Capture the cell that displays the provided text and extract its [X, Y] central coordinate. 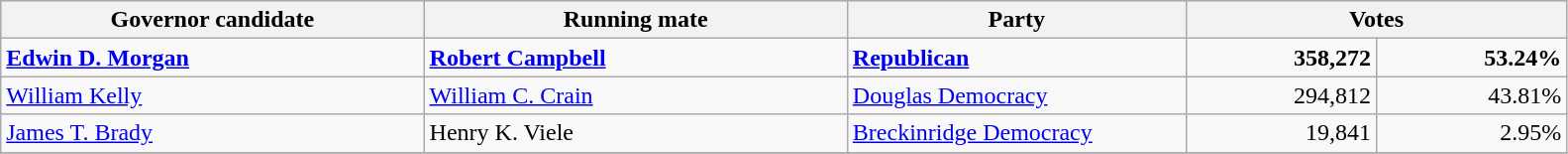
2.95% [1471, 133]
Edwin D. Morgan [212, 58]
Douglas Democracy [1016, 95]
43.81% [1471, 95]
William Kelly [212, 95]
Henry K. Viele [636, 133]
Breckinridge Democracy [1016, 133]
Robert Campbell [636, 58]
James T. Brady [212, 133]
19,841 [1281, 133]
358,272 [1281, 58]
Votes [1377, 20]
53.24% [1471, 58]
Republican [1016, 58]
Party [1016, 20]
294,812 [1281, 95]
Governor candidate [212, 20]
William C. Crain [636, 95]
Running mate [636, 20]
